Scan for the cell matching the given text and deliver its [x, y] coordinate at center. 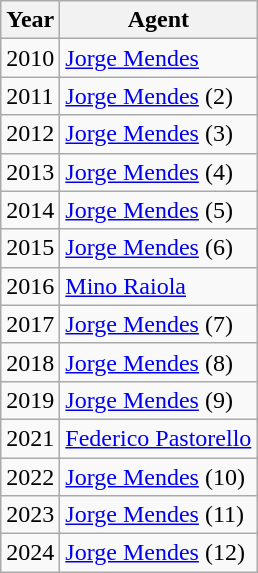
Jorge Mendes (11) [158, 515]
Year [30, 20]
2012 [30, 134]
2024 [30, 553]
Agent [158, 20]
Jorge Mendes (7) [158, 324]
2014 [30, 210]
2017 [30, 324]
2023 [30, 515]
2013 [30, 172]
Mino Raiola [158, 286]
2018 [30, 362]
Jorge Mendes (3) [158, 134]
2019 [30, 400]
Jorge Mendes (2) [158, 96]
2021 [30, 438]
2016 [30, 286]
2010 [30, 58]
Jorge Mendes (5) [158, 210]
Jorge Mendes [158, 58]
Jorge Mendes (10) [158, 477]
Jorge Mendes (12) [158, 553]
Jorge Mendes (4) [158, 172]
Federico Pastorello [158, 438]
2015 [30, 248]
Jorge Mendes (8) [158, 362]
Jorge Mendes (9) [158, 400]
2022 [30, 477]
Jorge Mendes (6) [158, 248]
2011 [30, 96]
